Extract the [x, y] coordinate from the center of the cell holding the provided text.  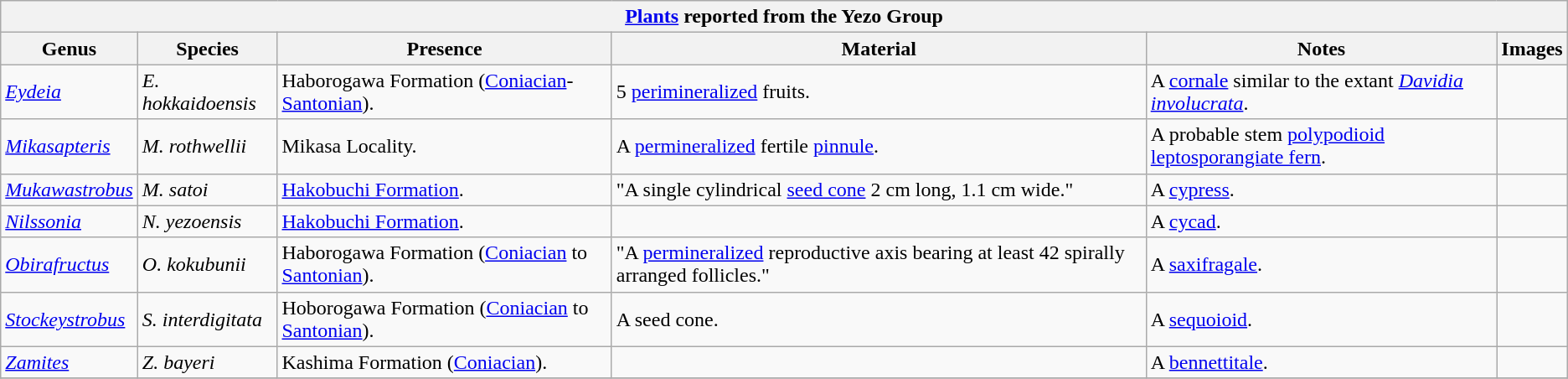
Z. bayeri [208, 362]
Haborogawa Formation (Coniacian-Santonian). [444, 92]
Notes [1322, 49]
A permineralized fertile pinnule. [879, 146]
S. interdigitata [208, 319]
E. hokkaidoensis [208, 92]
O. kokubunii [208, 265]
Obirafructus [70, 265]
Images [1532, 49]
Stockeystrobus [70, 319]
Hoborogawa Formation (Coniacian to Santonian). [444, 319]
A sequoioid. [1322, 319]
A cycad. [1322, 221]
Plants reported from the Yezo Group [784, 17]
Haborogawa Formation (Coniacian to Santonian). [444, 265]
5 perimineralized fruits. [879, 92]
A cypress. [1322, 189]
A bennettitale. [1322, 362]
Eydeia [70, 92]
Nilssonia [70, 221]
"A permineralized reproductive axis bearing at least 42 spirally arranged follicles." [879, 265]
A saxifragale. [1322, 265]
A seed cone. [879, 319]
Material [879, 49]
N. yezoensis [208, 221]
Mukawastrobus [70, 189]
Species [208, 49]
Presence [444, 49]
Kashima Formation (Coniacian). [444, 362]
"A single cylindrical seed cone 2 cm long, 1.1 cm wide." [879, 189]
M. satoi [208, 189]
A probable stem polypodioid leptosporangiate fern. [1322, 146]
Mikasa Locality. [444, 146]
A cornale similar to the extant Davidia involucrata. [1322, 92]
Genus [70, 49]
Zamites [70, 362]
M. rothwellii [208, 146]
Mikasapteris [70, 146]
